Output the (X, Y) coordinate of the center of the cell containing the given text.  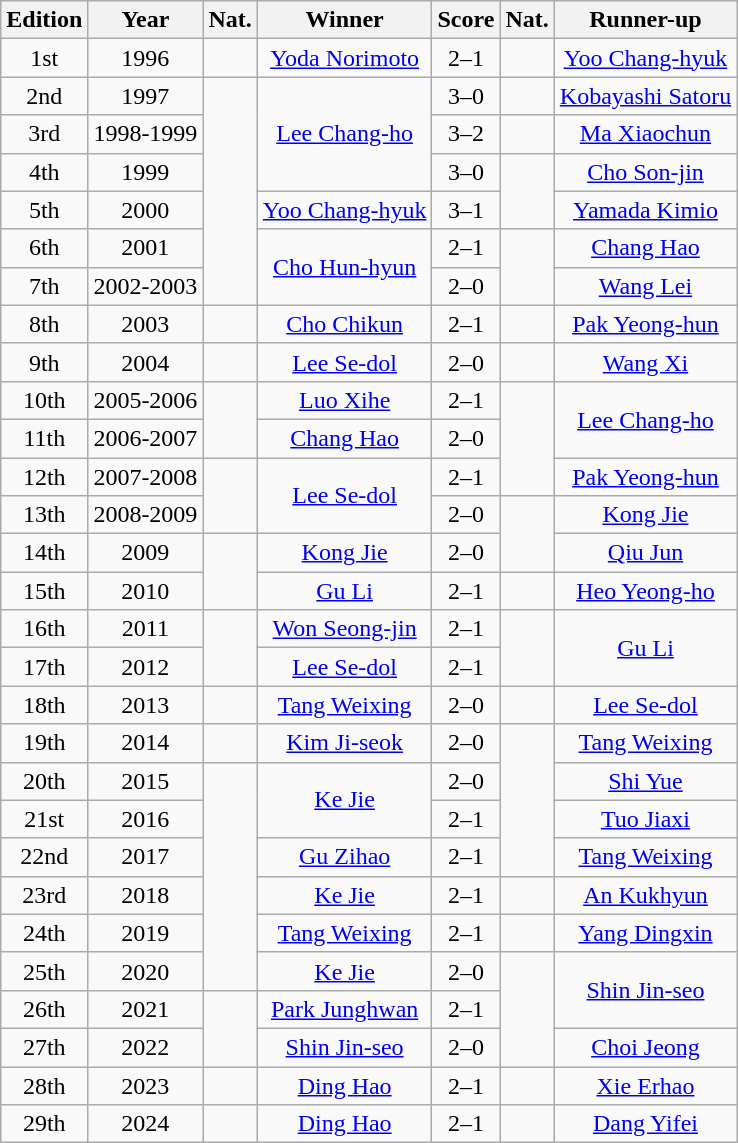
Luo Xihe (344, 400)
2017 (146, 857)
Score (466, 20)
15th (44, 591)
Yamada Kimio (645, 210)
2013 (146, 705)
23rd (44, 895)
1999 (146, 172)
12th (44, 477)
An Kukhyun (645, 895)
10th (44, 400)
Wang Lei (645, 286)
2003 (146, 324)
22nd (44, 857)
Year (146, 20)
Tuo Jiaxi (645, 819)
Shi Yue (645, 781)
18th (44, 705)
25th (44, 971)
2008-2009 (146, 515)
2001 (146, 248)
Wang Xi (645, 362)
2010 (146, 591)
Gu Zihao (344, 857)
21st (44, 819)
19th (44, 743)
Cho Chikun (344, 324)
Kim Ji-seok (344, 743)
1st (44, 58)
2022 (146, 1047)
2005-2006 (146, 400)
Edition (44, 20)
2011 (146, 629)
Dang Yifei (645, 1124)
Xie Erhao (645, 1085)
2019 (146, 933)
2002-2003 (146, 286)
5th (44, 210)
Qiu Jun (645, 553)
2000 (146, 210)
3–2 (466, 134)
2004 (146, 362)
1998-1999 (146, 134)
2012 (146, 667)
6th (44, 248)
Kobayashi Satoru (645, 96)
Runner-up (645, 20)
2016 (146, 819)
Cho Hun-hyun (344, 267)
2023 (146, 1085)
26th (44, 1009)
1997 (146, 96)
Won Seong-jin (344, 629)
17th (44, 667)
20th (44, 781)
2024 (146, 1124)
9th (44, 362)
13th (44, 515)
Yoda Norimoto (344, 58)
2018 (146, 895)
2014 (146, 743)
16th (44, 629)
24th (44, 933)
3–1 (466, 210)
7th (44, 286)
Winner (344, 20)
Cho Son-jin (645, 172)
1996 (146, 58)
2006-2007 (146, 438)
11th (44, 438)
27th (44, 1047)
2009 (146, 553)
2020 (146, 971)
2015 (146, 781)
2007-2008 (146, 477)
Heo Yeong-ho (645, 591)
29th (44, 1124)
28th (44, 1085)
Choi Jeong (645, 1047)
4th (44, 172)
2nd (44, 96)
3rd (44, 134)
Yang Dingxin (645, 933)
8th (44, 324)
Ma Xiaochun (645, 134)
2021 (146, 1009)
14th (44, 553)
Park Junghwan (344, 1009)
